Find where the given text appears and provide that cell's center as (x, y) coordinate. 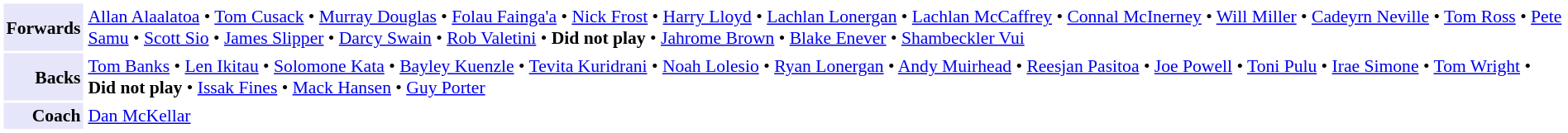
Forwards (43, 26)
Coach (43, 116)
Backs (43, 76)
Dan McKellar (825, 116)
